For the text-containing cell, return its midpoint in (x, y) coordinate format. 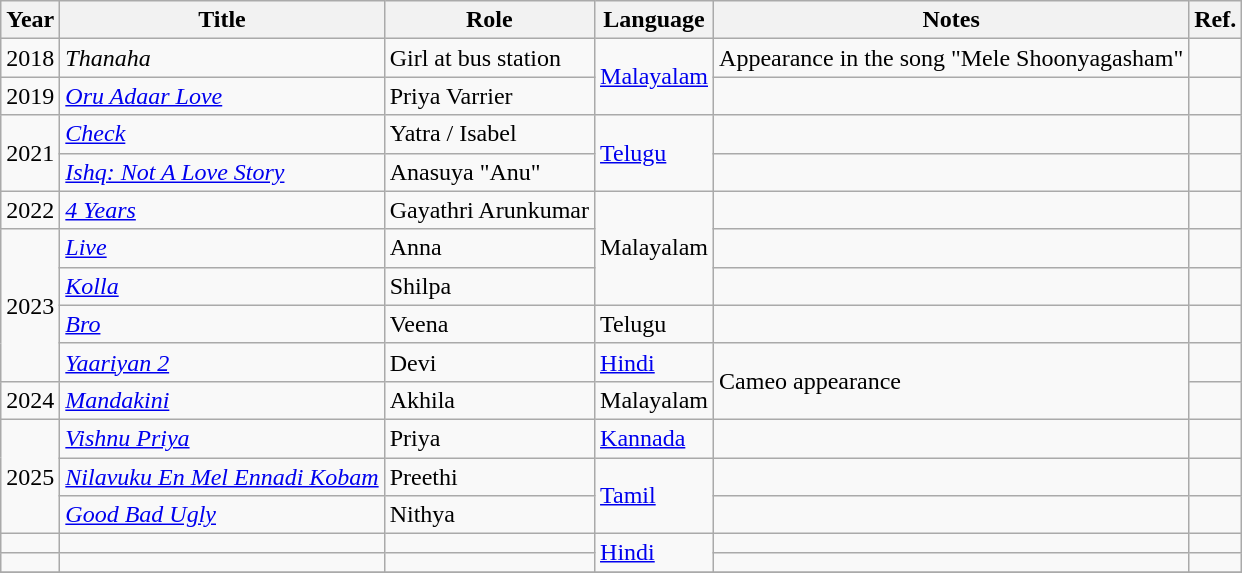
Priya (489, 438)
Role (489, 20)
Akhila (489, 400)
Anasuya "Anu" (489, 172)
Yaariyan 2 (222, 362)
Language (654, 20)
Live (222, 248)
Nithya (489, 515)
Shilpa (489, 286)
Appearance in the song "Mele Shoonyagasham" (952, 58)
2018 (30, 58)
4 Years (222, 210)
Thanaha (222, 58)
Yatra / Isabel (489, 134)
Check (222, 134)
2023 (30, 305)
Ishq: Not A Love Story (222, 172)
Kannada (654, 438)
Title (222, 20)
Year (30, 20)
Veena (489, 324)
Mandakini (222, 400)
2025 (30, 476)
Priya Varrier (489, 96)
Gayathri Arunkumar (489, 210)
Notes (952, 20)
2022 (30, 210)
2024 (30, 400)
Good Bad Ugly (222, 515)
Vishnu Priya (222, 438)
Bro (222, 324)
2021 (30, 153)
Cameo appearance (952, 381)
Tamil (654, 496)
Oru Adaar Love (222, 96)
2019 (30, 96)
Girl at bus station (489, 58)
Preethi (489, 477)
Kolla (222, 286)
Anna (489, 248)
Nilavuku En Mel Ennadi Kobam (222, 477)
Devi (489, 362)
Ref. (1216, 20)
